Find where the given text appears and provide that cell's center as (x, y) coordinate. 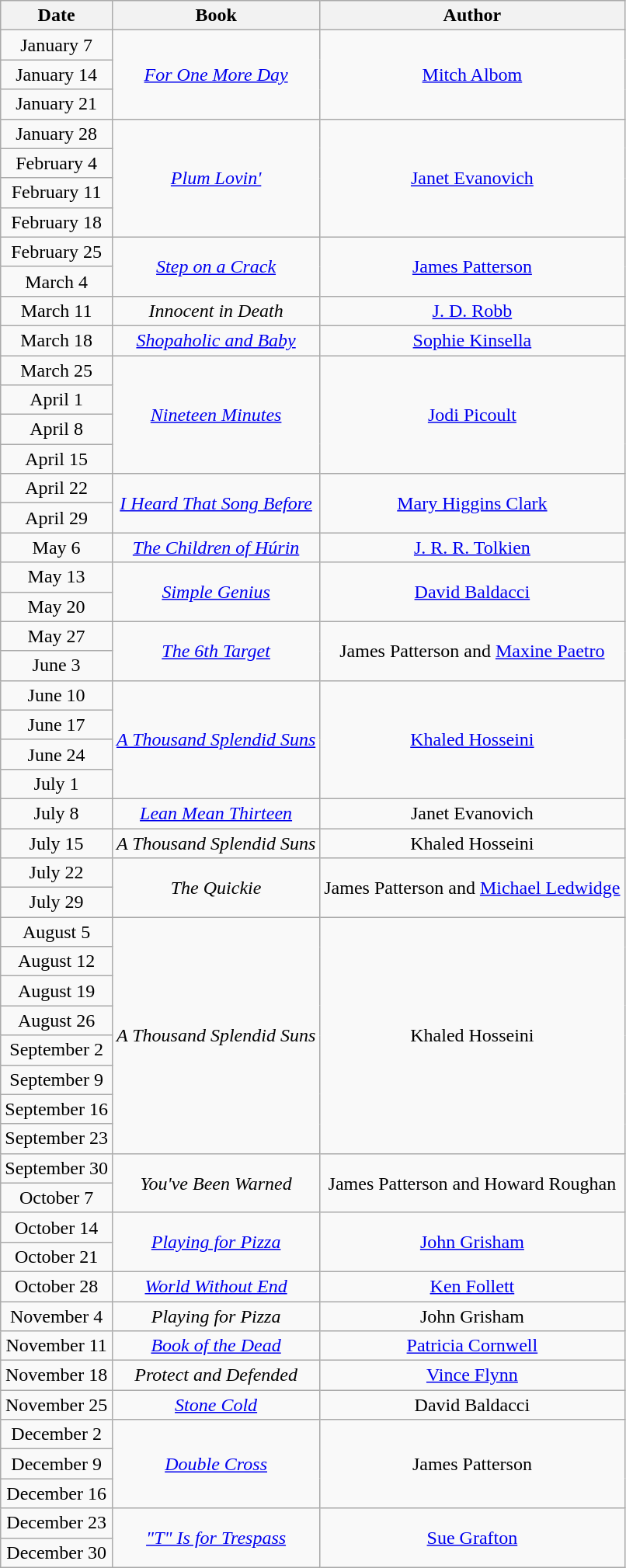
November 18 (57, 1375)
November 25 (57, 1405)
March 18 (57, 340)
Patricia Cornwell (472, 1346)
For One More Day (216, 75)
January 14 (57, 75)
Protect and Defended (216, 1375)
James Patterson and Howard Roughan (472, 1183)
Shopaholic and Baby (216, 340)
April 29 (57, 518)
Sophie Kinsella (472, 340)
December 2 (57, 1434)
April 8 (57, 429)
February 18 (57, 222)
September 23 (57, 1139)
June 10 (57, 695)
Mitch Albom (472, 75)
July 29 (57, 902)
Step on a Crack (216, 266)
April 1 (57, 400)
Nineteen Minutes (216, 415)
May 27 (57, 636)
September 16 (57, 1109)
Simple Genius (216, 592)
Mary Higgins Clark (472, 503)
June 3 (57, 666)
December 9 (57, 1464)
February 11 (57, 193)
January 28 (57, 134)
September 2 (57, 1050)
November 11 (57, 1346)
January 7 (57, 45)
The 6th Target (216, 651)
August 12 (57, 961)
Lean Mean Thirteen (216, 813)
The Children of Húrin (216, 548)
January 21 (57, 104)
Date (57, 16)
March 4 (57, 281)
James Patterson and Maxine Paetro (472, 651)
July 1 (57, 784)
August 26 (57, 1020)
December 16 (57, 1493)
Sue Grafton (472, 1538)
November 4 (57, 1316)
December 30 (57, 1552)
September 30 (57, 1168)
May 20 (57, 607)
May 13 (57, 577)
I Heard That Song Before (216, 503)
Innocent in Death (216, 311)
Plum Lovin' (216, 178)
J. R. R. Tolkien (472, 548)
February 25 (57, 252)
March 25 (57, 370)
Ken Follett (472, 1286)
May 6 (57, 548)
August 5 (57, 932)
October 21 (57, 1257)
February 4 (57, 163)
April 22 (57, 488)
October 7 (57, 1198)
June 24 (57, 754)
June 17 (57, 725)
October 28 (57, 1286)
October 14 (57, 1227)
Author (472, 16)
September 9 (57, 1080)
Stone Cold (216, 1405)
April 15 (57, 459)
Double Cross (216, 1464)
The Quickie (216, 888)
Jodi Picoult (472, 415)
Book of the Dead (216, 1346)
July 15 (57, 843)
July 8 (57, 813)
August 19 (57, 991)
March 11 (57, 311)
You've Been Warned (216, 1183)
James Patterson and Michael Ledwidge (472, 888)
Vince Flynn (472, 1375)
World Without End (216, 1286)
December 23 (57, 1523)
J. D. Robb (472, 311)
"T" Is for Trespass (216, 1538)
July 22 (57, 873)
Book (216, 16)
